Scan for the cell matching the given text and deliver its (X, Y) coordinate at center. 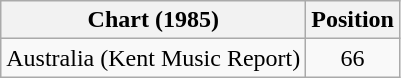
Chart (1985) (154, 20)
Position (353, 20)
66 (353, 58)
Australia (Kent Music Report) (154, 58)
